Return (X, Y) of the center of cell containing provided text 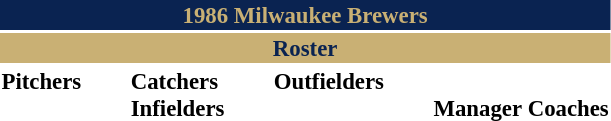
Roster (305, 48)
1986 Milwaukee Brewers (305, 15)
